Determine the [X, Y] coordinate at the center of the cell enclosing the given text.  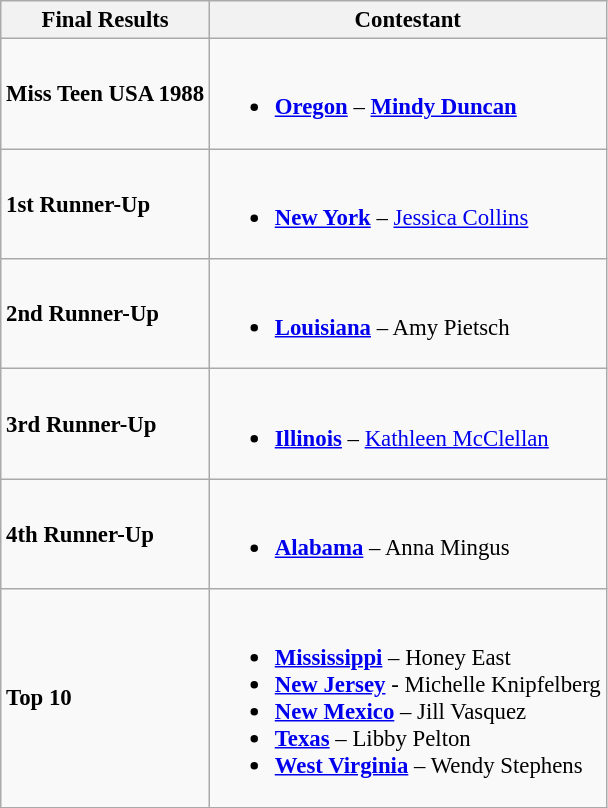
Mississippi – Honey EastNew Jersey - Michelle KnipfelbergNew Mexico – Jill VasquezTexas – Libby PeltonWest Virginia – Wendy Stephens [408, 698]
Alabama – Anna Mingus [408, 534]
2nd Runner-Up [106, 314]
Oregon – Mindy Duncan [408, 94]
Louisiana – Amy Pietsch [408, 314]
3rd Runner-Up [106, 424]
Contestant [408, 20]
4th Runner-Up [106, 534]
New York – Jessica Collins [408, 204]
Illinois – Kathleen McClellan [408, 424]
1st Runner-Up [106, 204]
Final Results [106, 20]
Miss Teen USA 1988 [106, 94]
Top 10 [106, 698]
